Identify which cell holds the provided text, then report its (x, y) central coordinate. 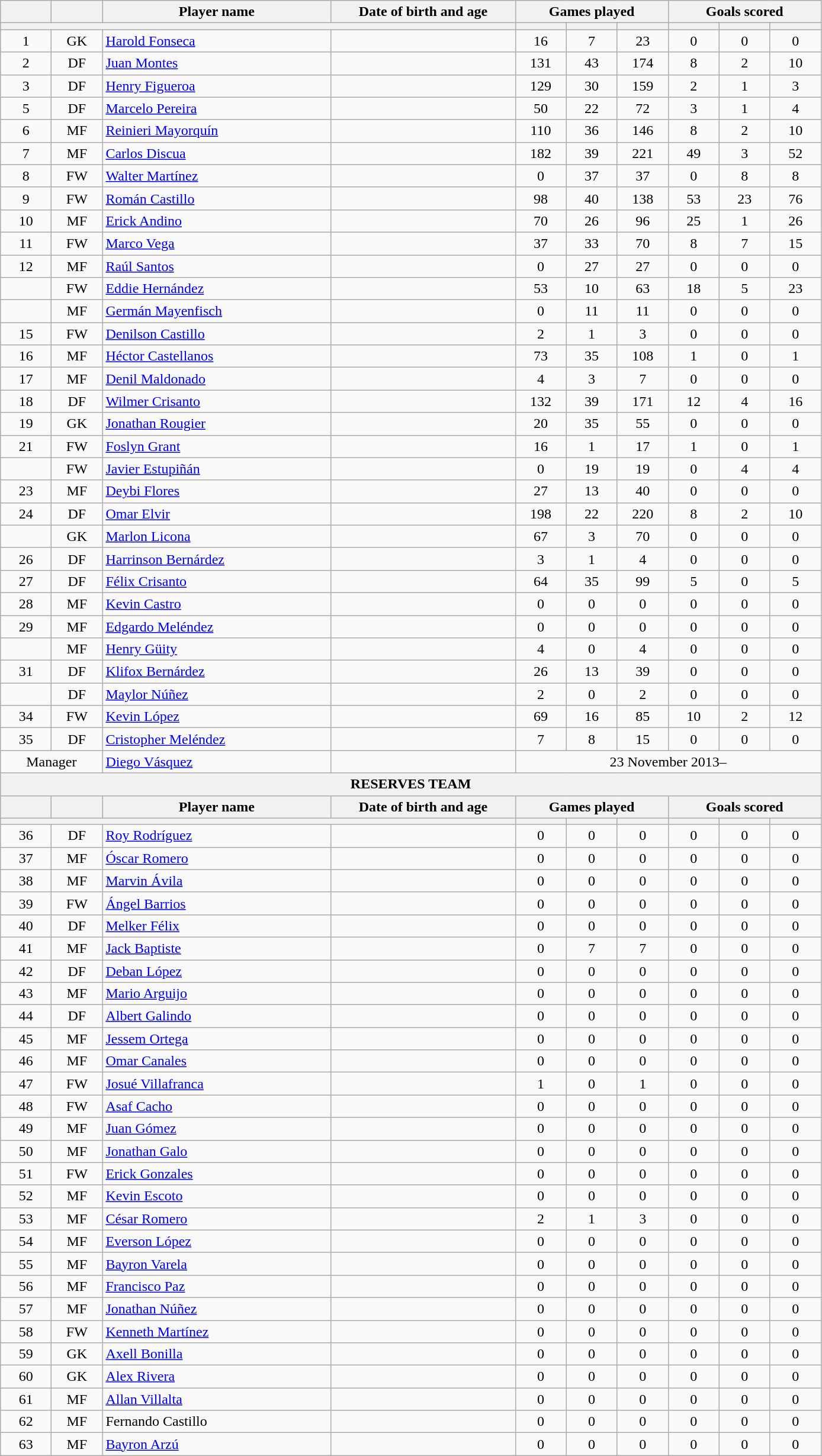
48 (26, 1106)
62 (26, 1422)
131 (541, 63)
Foslyn Grant (217, 446)
Óscar Romero (217, 858)
174 (643, 63)
Erick Gonzales (217, 1174)
30 (592, 86)
Juan Montes (217, 63)
Maylor Núñez (217, 694)
220 (643, 514)
21 (26, 446)
38 (26, 881)
Manager (52, 762)
Félix Crisanto (217, 581)
29 (26, 627)
47 (26, 1084)
Ángel Barrios (217, 903)
Raúl Santos (217, 266)
Marvin Ávila (217, 881)
108 (643, 356)
42 (26, 971)
Allan Villalta (217, 1399)
Asaf Cacho (217, 1106)
Cristopher Meléndez (217, 739)
Axell Bonilla (217, 1354)
César Romero (217, 1219)
Alex Rivera (217, 1377)
Edgardo Meléndez (217, 627)
Jack Baptiste (217, 948)
Melker Félix (217, 926)
221 (643, 153)
Omar Elvir (217, 514)
Reinieri Mayorquín (217, 131)
Germán Mayenfisch (217, 311)
Henry Güity (217, 649)
198 (541, 514)
Roy Rodríguez (217, 836)
Jessem Ortega (217, 1039)
Erick Andino (217, 221)
Kevin López (217, 717)
54 (26, 1241)
64 (541, 581)
98 (541, 198)
76 (795, 198)
Jonathan Galo (217, 1151)
Wilmer Crisanto (217, 401)
Omar Canales (217, 1061)
20 (541, 424)
Marlon Licona (217, 536)
Henry Figueroa (217, 86)
146 (643, 131)
59 (26, 1354)
Deybi Flores (217, 491)
Kevin Castro (217, 604)
182 (541, 153)
Walter Martínez (217, 176)
99 (643, 581)
45 (26, 1039)
44 (26, 1016)
60 (26, 1377)
RESERVES TEAM (411, 784)
Francisco Paz (217, 1286)
46 (26, 1061)
85 (643, 717)
69 (541, 717)
61 (26, 1399)
Eddie Hernández (217, 289)
41 (26, 948)
Harold Fonseca (217, 41)
56 (26, 1286)
Klifox Bernárdez (217, 672)
129 (541, 86)
Albert Galindo (217, 1016)
51 (26, 1174)
171 (643, 401)
Everson López (217, 1241)
Carlos Discua (217, 153)
Héctor Castellanos (217, 356)
Kevin Escoto (217, 1196)
Juan Gómez (217, 1129)
Javier Estupiñán (217, 469)
28 (26, 604)
Marco Vega (217, 243)
67 (541, 536)
132 (541, 401)
Deban López (217, 971)
Josué Villafranca (217, 1084)
Román Castillo (217, 198)
96 (643, 221)
33 (592, 243)
Bayron Varela (217, 1264)
Denilson Castillo (217, 334)
Fernando Castillo (217, 1422)
57 (26, 1309)
73 (541, 356)
138 (643, 198)
Mario Arguijo (217, 994)
Kenneth Martínez (217, 1331)
Marcelo Pereira (217, 108)
9 (26, 198)
6 (26, 131)
25 (693, 221)
Jonathan Núñez (217, 1309)
Denil Maldonado (217, 379)
23 November 2013– (668, 762)
24 (26, 514)
159 (643, 86)
58 (26, 1331)
110 (541, 131)
Jonathan Rougier (217, 424)
Harrinson Bernárdez (217, 559)
72 (643, 108)
Bayron Arzú (217, 1444)
31 (26, 672)
34 (26, 717)
Diego Vásquez (217, 762)
